For the text-containing cell, return its midpoint in (x, y) coordinate format. 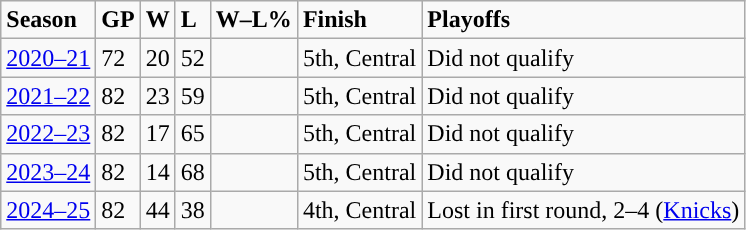
2021–22 (48, 96)
20 (158, 58)
Lost in first round, 2–4 (Knicks) (584, 210)
2020–21 (48, 58)
Playoffs (584, 20)
14 (158, 172)
L (192, 20)
Season (48, 20)
72 (118, 58)
2023–24 (48, 172)
23 (158, 96)
GP (118, 20)
17 (158, 134)
W–L% (254, 20)
44 (158, 210)
4th, Central (359, 210)
W (158, 20)
2022–23 (48, 134)
2024–25 (48, 210)
65 (192, 134)
38 (192, 210)
Finish (359, 20)
59 (192, 96)
68 (192, 172)
52 (192, 58)
